Extract the [x, y] coordinate from the center of the cell holding the provided text.  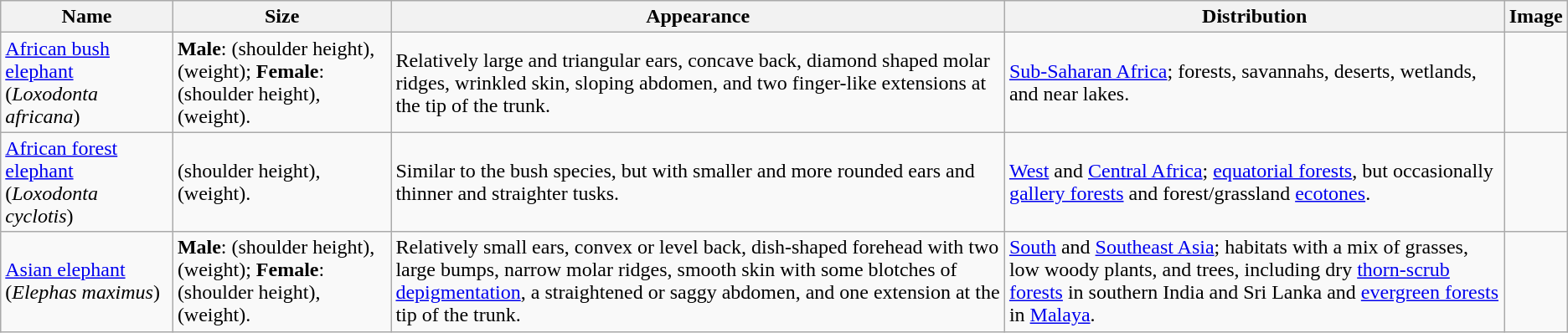
(shoulder height), (weight). [281, 182]
Asian elephant (Elephas maximus) [87, 281]
West and Central Africa; equatorial forests, but occasionally gallery forests and forest/grassland ecotones. [1255, 182]
African forest elephant (Loxodonta cyclotis) [87, 182]
Distribution [1255, 17]
Image [1536, 17]
Name [87, 17]
Size [281, 17]
African bush elephant (Loxodonta africana) [87, 82]
Sub-Saharan Africa; forests, savannahs, deserts, wetlands, and near lakes. [1255, 82]
Similar to the bush species, but with smaller and more rounded ears and thinner and straighter tusks. [698, 182]
Appearance [698, 17]
